Provide the (x, y) coordinate of the cell's center where the given text is located.  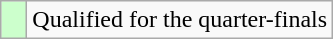
Qualified for the quarter-finals (180, 20)
